Detect which cell encompasses the target text, then output its [X, Y] center coordinate. 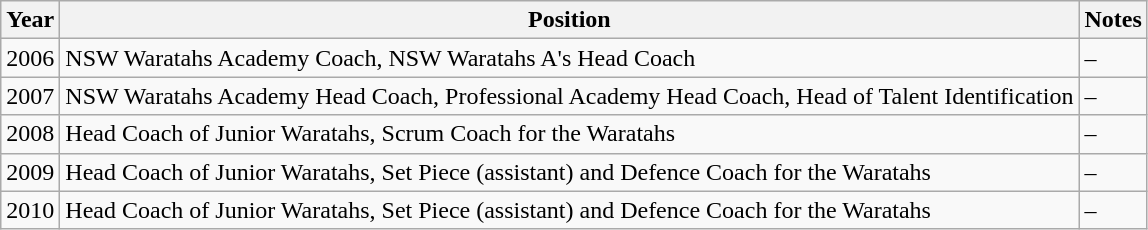
NSW Waratahs Academy Coach, NSW Waratahs A's Head Coach [570, 58]
2006 [30, 58]
Head Coach of Junior Waratahs, Scrum Coach for the Waratahs [570, 134]
2007 [30, 96]
2009 [30, 172]
Year [30, 20]
Position [570, 20]
NSW Waratahs Academy Head Coach, Professional Academy Head Coach, Head of Talent Identification [570, 96]
Notes [1113, 20]
2010 [30, 210]
2008 [30, 134]
